Locate the cell with the specified text and output its [x, y] center coordinate. 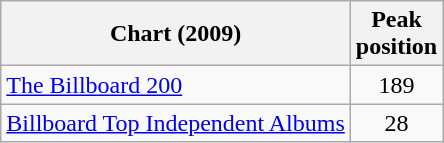
189 [396, 85]
Peakposition [396, 34]
The Billboard 200 [176, 85]
28 [396, 123]
Chart (2009) [176, 34]
Billboard Top Independent Albums [176, 123]
